Provide the (X, Y) coordinate of the cell's center where the given text is located.  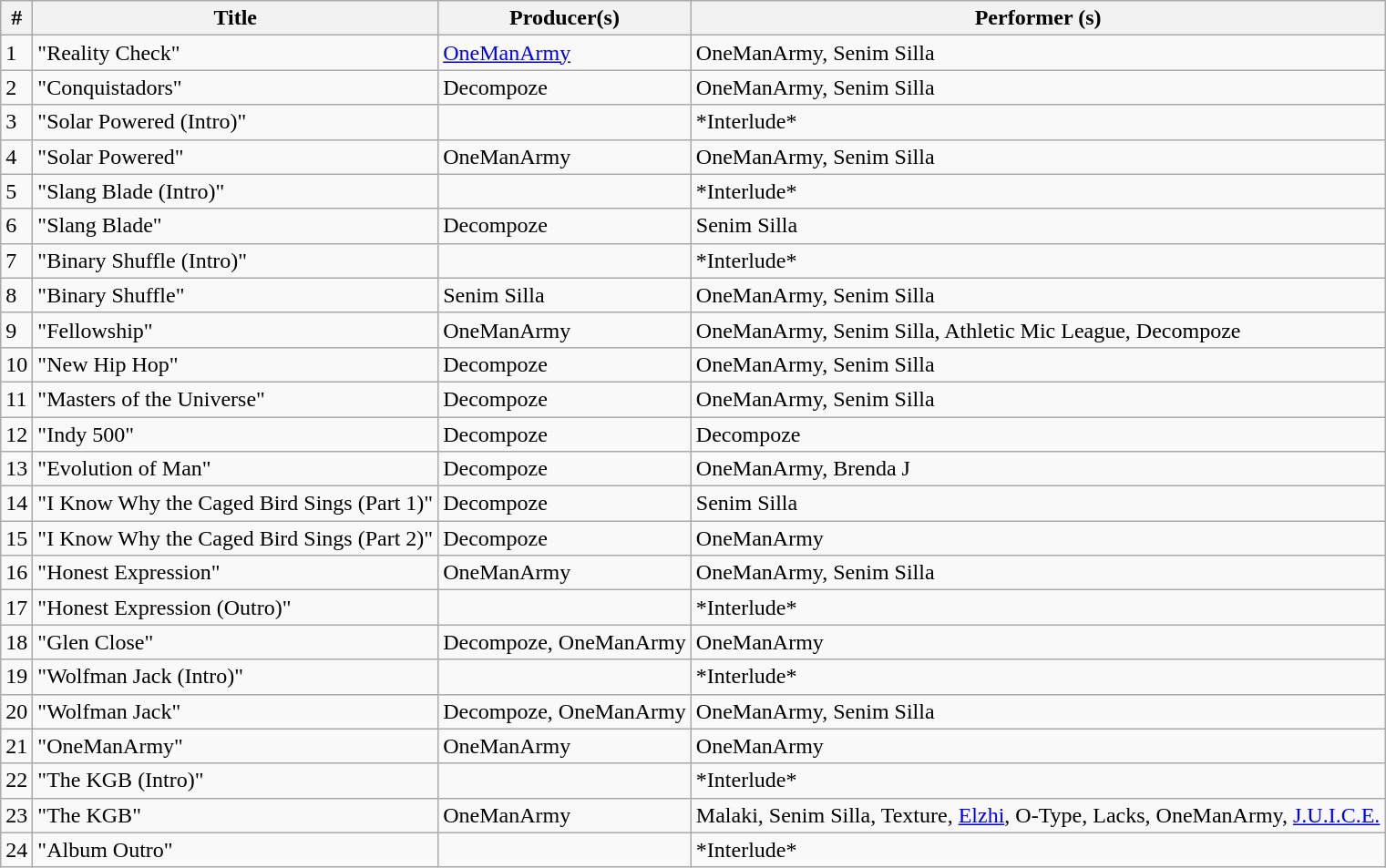
1 (16, 53)
OneManArmy, Senim Silla, Athletic Mic League, Decompoze (1038, 330)
"Slang Blade (Intro)" (235, 191)
15 (16, 538)
"I Know Why the Caged Bird Sings (Part 1)" (235, 504)
4 (16, 157)
"Solar Powered (Intro)" (235, 122)
"New Hip Hop" (235, 364)
6 (16, 226)
20 (16, 711)
10 (16, 364)
"I Know Why the Caged Bird Sings (Part 2)" (235, 538)
7 (16, 260)
3 (16, 122)
"Reality Check" (235, 53)
5 (16, 191)
22 (16, 781)
"Solar Powered" (235, 157)
Performer (s) (1038, 18)
"Masters of the Universe" (235, 399)
"Binary Shuffle (Intro)" (235, 260)
14 (16, 504)
"Wolfman Jack (Intro)" (235, 677)
18 (16, 642)
11 (16, 399)
19 (16, 677)
2 (16, 87)
"Honest Expression" (235, 573)
21 (16, 746)
"Slang Blade" (235, 226)
12 (16, 434)
24 (16, 850)
13 (16, 469)
23 (16, 815)
"Binary Shuffle" (235, 295)
Title (235, 18)
17 (16, 608)
"Wolfman Jack" (235, 711)
8 (16, 295)
"Fellowship" (235, 330)
OneManArmy, Brenda J (1038, 469)
"Conquistadors" (235, 87)
"Glen Close" (235, 642)
# (16, 18)
Malaki, Senim Silla, Texture, Elzhi, O-Type, Lacks, OneManArmy, J.U.I.C.E. (1038, 815)
16 (16, 573)
9 (16, 330)
"The KGB" (235, 815)
"The KGB (Intro)" (235, 781)
"Honest Expression (Outro)" (235, 608)
"OneManArmy" (235, 746)
"Evolution of Man" (235, 469)
Producer(s) (565, 18)
"Indy 500" (235, 434)
"Album Outro" (235, 850)
